From the cell containing the given text, extract its center point as (X, Y) coordinate. 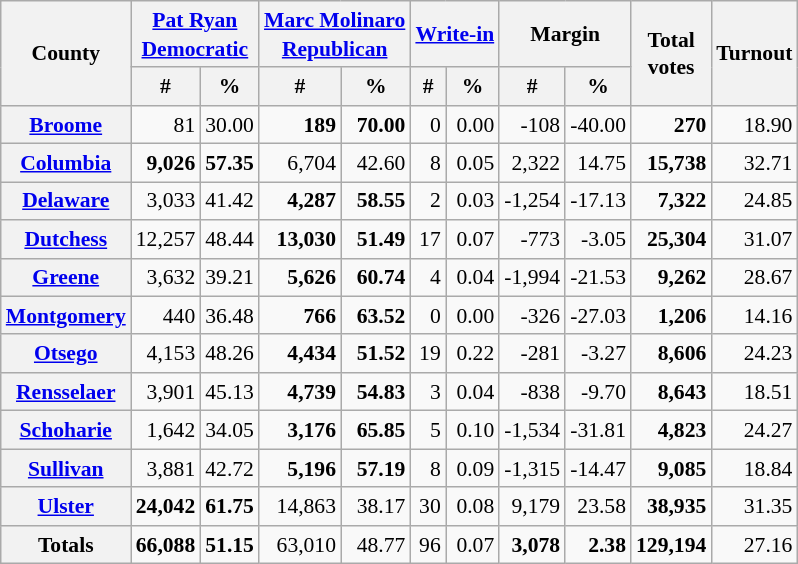
Sullivan (66, 468)
2.38 (598, 545)
9,179 (532, 507)
27.16 (754, 545)
5,196 (300, 468)
57.19 (376, 468)
18.51 (754, 392)
0.10 (472, 430)
66,088 (166, 545)
3,881 (166, 468)
0.09 (472, 468)
-14.47 (598, 468)
5,626 (300, 277)
-31.81 (598, 430)
9,085 (671, 468)
61.75 (230, 507)
4,153 (166, 354)
Margin (565, 34)
3,176 (300, 430)
-40.00 (598, 125)
25,304 (671, 239)
18.84 (754, 468)
7,322 (671, 201)
39.21 (230, 277)
Totalvotes (671, 53)
51.15 (230, 545)
3,901 (166, 392)
6,704 (300, 163)
Delaware (66, 201)
41.42 (230, 201)
14.75 (598, 163)
12,257 (166, 239)
Totals (66, 545)
24.27 (754, 430)
58.55 (376, 201)
Columbia (66, 163)
0.08 (472, 507)
0.03 (472, 201)
17 (428, 239)
4,287 (300, 201)
129,194 (671, 545)
Dutchess (66, 239)
48.44 (230, 239)
96 (428, 545)
42.60 (376, 163)
81 (166, 125)
-21.53 (598, 277)
8,643 (671, 392)
38,935 (671, 507)
30.00 (230, 125)
Pat RyanDemocratic (195, 34)
Otsego (66, 354)
3,033 (166, 201)
4 (428, 277)
-17.13 (598, 201)
8,606 (671, 354)
51.52 (376, 354)
14,863 (300, 507)
3,078 (532, 545)
23.58 (598, 507)
2,322 (532, 163)
-3.27 (598, 354)
-1,534 (532, 430)
Broome (66, 125)
42.72 (230, 468)
County (66, 53)
28.67 (754, 277)
-773 (532, 239)
-3.05 (598, 239)
13,030 (300, 239)
0.22 (472, 354)
48.26 (230, 354)
31.07 (754, 239)
Schoharie (66, 430)
3,632 (166, 277)
1,206 (671, 316)
-108 (532, 125)
38.17 (376, 507)
32.71 (754, 163)
63.52 (376, 316)
440 (166, 316)
Greene (66, 277)
Marc MolinaroRepublican (334, 34)
3 (428, 392)
57.35 (230, 163)
-281 (532, 354)
45.13 (230, 392)
1,642 (166, 430)
-1,315 (532, 468)
4,739 (300, 392)
48.77 (376, 545)
-326 (532, 316)
24.23 (754, 354)
15,738 (671, 163)
24.85 (754, 201)
9,026 (166, 163)
Turnout (754, 53)
18.90 (754, 125)
4,434 (300, 354)
30 (428, 507)
9,262 (671, 277)
14.16 (754, 316)
19 (428, 354)
60.74 (376, 277)
34.05 (230, 430)
63,010 (300, 545)
-9.70 (598, 392)
5 (428, 430)
Montgomery (66, 316)
270 (671, 125)
Write-in (454, 34)
Rensselaer (66, 392)
65.85 (376, 430)
36.48 (230, 316)
-838 (532, 392)
-27.03 (598, 316)
-1,994 (532, 277)
189 (300, 125)
24,042 (166, 507)
0.05 (472, 163)
54.83 (376, 392)
Ulster (66, 507)
766 (300, 316)
51.49 (376, 239)
31.35 (754, 507)
4,823 (671, 430)
70.00 (376, 125)
-1,254 (532, 201)
2 (428, 201)
